Return the (X, Y) coordinate for the center point of the cell that contains the specified text.  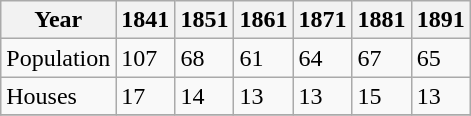
1841 (146, 20)
Population (58, 58)
1891 (440, 20)
65 (440, 58)
61 (264, 58)
1851 (204, 20)
67 (382, 58)
15 (382, 96)
1861 (264, 20)
64 (322, 58)
1871 (322, 20)
Year (58, 20)
1881 (382, 20)
Houses (58, 96)
14 (204, 96)
107 (146, 58)
68 (204, 58)
17 (146, 96)
